Return the [X, Y] coordinate for the center point of the cell that contains the specified text.  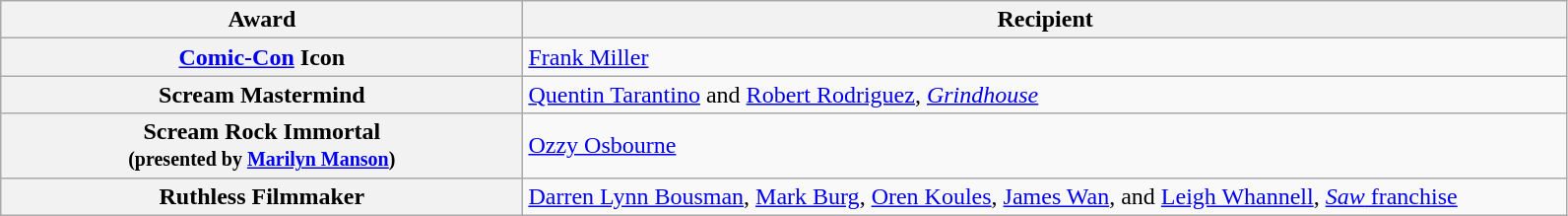
Quentin Tarantino and Robert Rodriguez, Grindhouse [1045, 95]
Comic-Con Icon [262, 57]
Award [262, 20]
Recipient [1045, 20]
Scream Rock Immortal(presented by Marilyn Manson) [262, 146]
Darren Lynn Bousman, Mark Burg, Oren Koules, James Wan, and Leigh Whannell, Saw franchise [1045, 196]
Ozzy Osbourne [1045, 146]
Frank Miller [1045, 57]
Scream Mastermind [262, 95]
Ruthless Filmmaker [262, 196]
